For the text-containing cell, return its midpoint in [x, y] coordinate format. 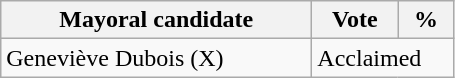
% [426, 20]
Vote [355, 20]
Mayoral candidate [156, 20]
Geneviève Dubois (X) [156, 58]
Acclaimed [383, 58]
